From the cell containing the given text, extract its center point as [x, y] coordinate. 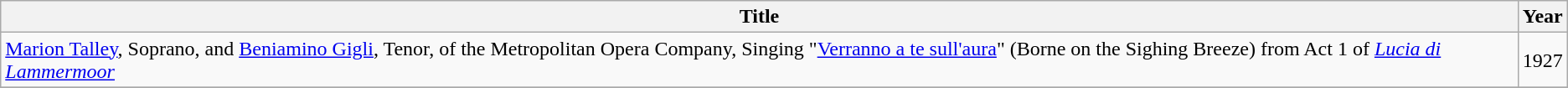
Year [1543, 17]
1927 [1543, 60]
Title [759, 17]
